Find where the given text appears and provide that cell's center as [X, Y] coordinate. 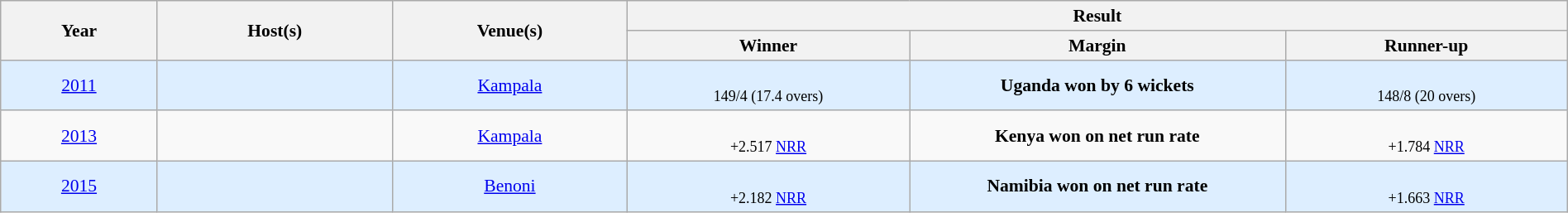
+1.663 NRR [1426, 187]
149/4 (17.4 overs) [769, 85]
Margin [1098, 46]
+1.784 NRR [1426, 136]
Year [79, 30]
Result [1098, 16]
148/8 (20 overs) [1426, 85]
Winner [769, 46]
Host(s) [275, 30]
2015 [79, 187]
Kenya won on net run rate [1098, 136]
Benoni [509, 187]
2011 [79, 85]
+2.517 NRR [769, 136]
Uganda won by 6 wickets [1098, 85]
Namibia won on net run rate [1098, 187]
Runner-up [1426, 46]
+2.182 NRR [769, 187]
2013 [79, 136]
Venue(s) [509, 30]
